For the text-containing cell, return its midpoint in [X, Y] coordinate format. 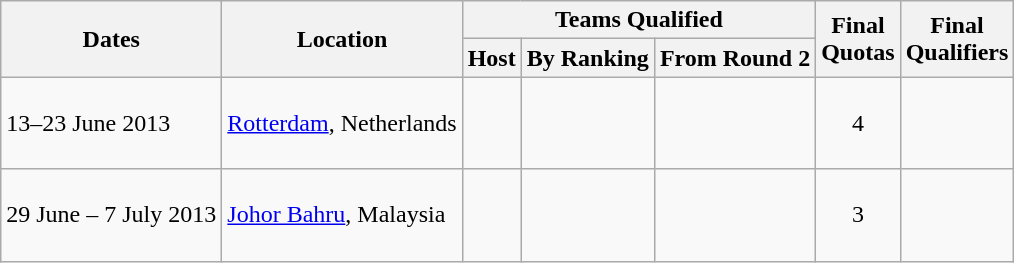
FinalQualifiers [957, 39]
29 June – 7 July 2013 [112, 215]
Rotterdam, Netherlands [342, 123]
By Ranking [588, 58]
3 [858, 215]
From Round 2 [734, 58]
Teams Qualified [639, 20]
FinalQuotas [858, 39]
13–23 June 2013 [112, 123]
Location [342, 39]
Johor Bahru, Malaysia [342, 215]
Host [492, 58]
4 [858, 123]
Dates [112, 39]
